Search for the cell housing the specified text and yield its [x, y] center coordinate. 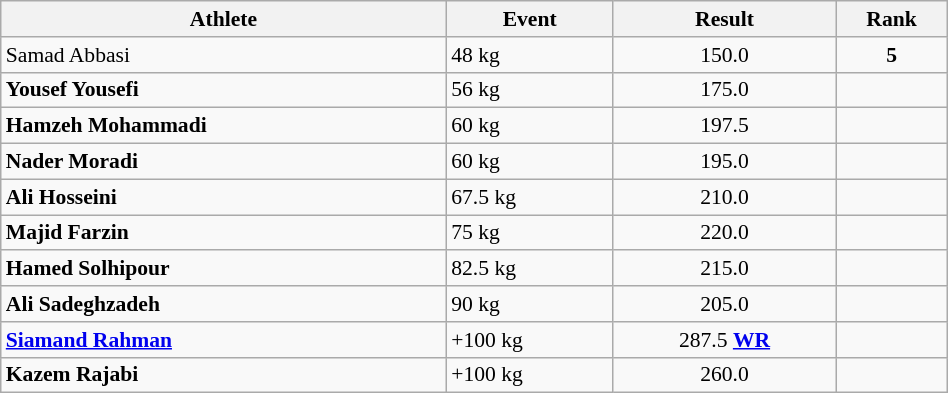
Ali Sadeghzadeh [224, 304]
260.0 [724, 375]
Result [724, 19]
82.5 kg [530, 269]
Hamzeh Mohammadi [224, 126]
Yousef Yousefi [224, 90]
90 kg [530, 304]
75 kg [530, 233]
Nader Moradi [224, 162]
48 kg [530, 55]
220.0 [724, 233]
Siamand Rahman [224, 340]
210.0 [724, 197]
Athlete [224, 19]
Ali Hosseini [224, 197]
Rank [892, 19]
67.5 kg [530, 197]
5 [892, 55]
195.0 [724, 162]
Event [530, 19]
175.0 [724, 90]
Samad Abbasi [224, 55]
Majid Farzin [224, 233]
56 kg [530, 90]
215.0 [724, 269]
Hamed Solhipour [224, 269]
287.5 WR [724, 340]
197.5 [724, 126]
205.0 [724, 304]
Kazem Rajabi [224, 375]
150.0 [724, 55]
